Find where the given text appears and provide that cell's center as [x, y] coordinate. 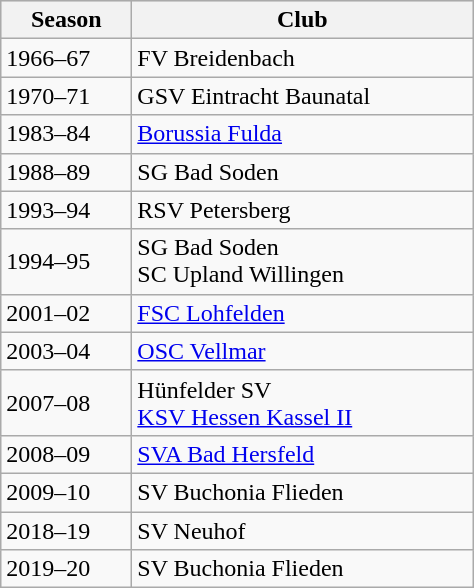
Season [66, 20]
FSC Lohfelden [302, 313]
1988–89 [66, 172]
OSC Vellmar [302, 351]
2003–04 [66, 351]
2008–09 [66, 454]
GSV Eintracht Baunatal [302, 96]
Borussia Fulda [302, 134]
1966–67 [66, 58]
1970–71 [66, 96]
2009–10 [66, 492]
1994–95 [66, 262]
2007–08 [66, 402]
1993–94 [66, 210]
SG Bad Soden [302, 172]
RSV Petersberg [302, 210]
SV Neuhof [302, 531]
2019–20 [66, 569]
Hünfelder SV KSV Hessen Kassel II [302, 402]
2001–02 [66, 313]
SG Bad Soden SC Upland Willingen [302, 262]
FV Breidenbach [302, 58]
1983–84 [66, 134]
SVA Bad Hersfeld [302, 454]
Club [302, 20]
2018–19 [66, 531]
